Return (X, Y) of the center of cell containing provided text 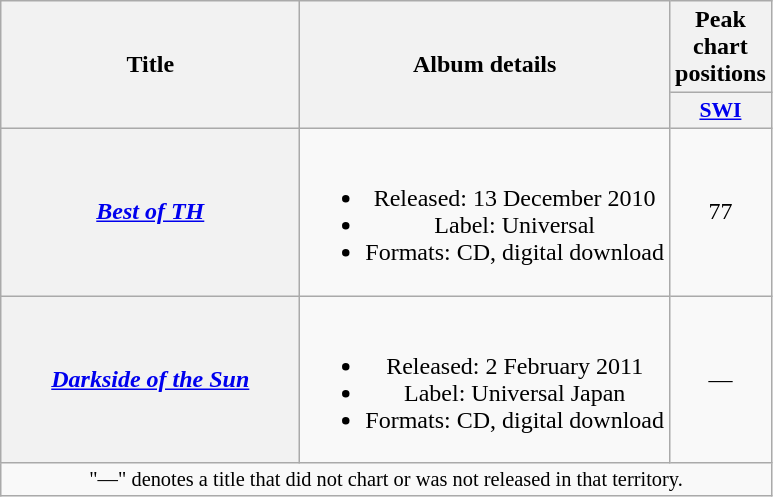
SWI (721, 111)
Released: 13 December 2010Label: UniversalFormats: CD, digital download (485, 212)
— (721, 380)
77 (721, 212)
Best of TH (150, 212)
Album details (485, 65)
Darkside of the Sun (150, 380)
Title (150, 65)
Peak chart positions (721, 47)
"—" denotes a title that did not chart or was not released in that territory. (386, 480)
Released: 2 February 2011Label: Universal JapanFormats: CD, digital download (485, 380)
